Find where the given text appears and provide that cell's center as [X, Y] coordinate. 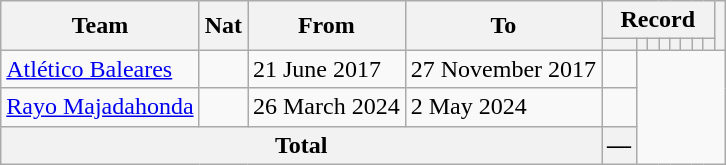
From [327, 26]
2 May 2024 [503, 107]
Rayo Majadahonda [100, 107]
To [503, 26]
26 March 2024 [327, 107]
Total [302, 145]
27 November 2017 [503, 69]
Record [658, 20]
Nat [223, 26]
21 June 2017 [327, 69]
Atlético Baleares [100, 69]
— [620, 145]
Team [100, 26]
